Extract the [x, y] coordinate from the center of the cell holding the provided text.  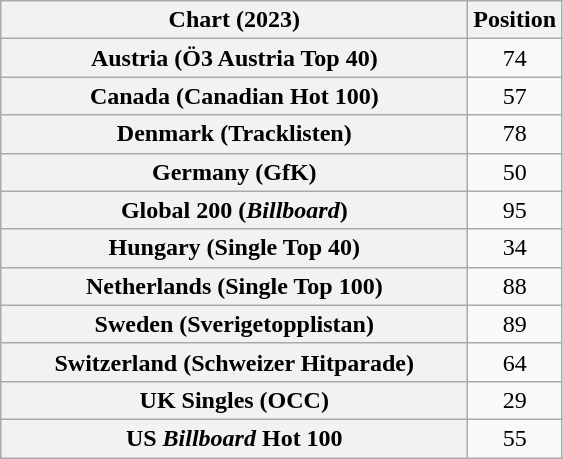
95 [515, 210]
Global 200 (Billboard) [234, 210]
57 [515, 96]
55 [515, 438]
UK Singles (OCC) [234, 400]
Denmark (Tracklisten) [234, 134]
Netherlands (Single Top 100) [234, 286]
29 [515, 400]
US Billboard Hot 100 [234, 438]
74 [515, 58]
78 [515, 134]
Position [515, 20]
Sweden (Sverigetopplistan) [234, 324]
Hungary (Single Top 40) [234, 248]
Canada (Canadian Hot 100) [234, 96]
Germany (GfK) [234, 172]
Switzerland (Schweizer Hitparade) [234, 362]
Austria (Ö3 Austria Top 40) [234, 58]
64 [515, 362]
88 [515, 286]
89 [515, 324]
50 [515, 172]
Chart (2023) [234, 20]
34 [515, 248]
